Find where the given text appears and provide that cell's center as [x, y] coordinate. 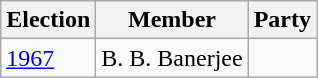
Member [172, 20]
Election [48, 20]
1967 [48, 58]
B. B. Banerjee [172, 58]
Party [282, 20]
